Scan for the cell matching the given text and deliver its [X, Y] coordinate at center. 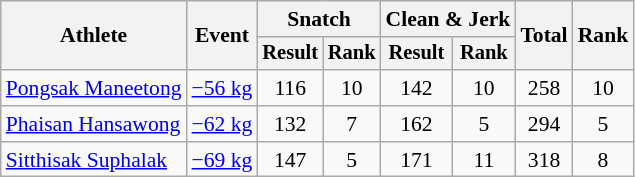
Total [544, 36]
162 [417, 124]
Snatch [318, 19]
294 [544, 124]
Phaisan Hansawong [94, 124]
Event [222, 36]
116 [290, 88]
7 [352, 124]
−56 kg [222, 88]
−62 kg [222, 124]
258 [544, 88]
142 [417, 88]
132 [290, 124]
Pongsak Maneetong [94, 88]
Clean & Jerk [448, 19]
Athlete [94, 36]
